Identify which cell holds the provided text, then report its (X, Y) central coordinate. 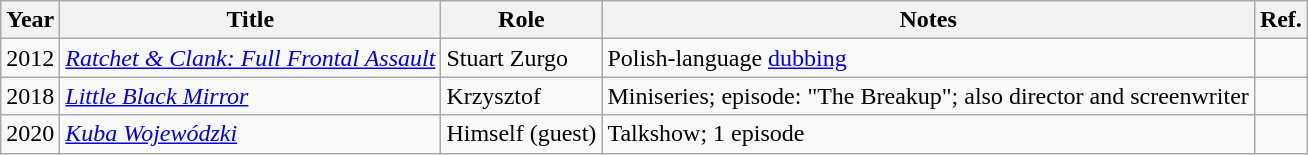
2018 (30, 96)
Polish-language dubbing (928, 58)
Stuart Zurgo (522, 58)
Notes (928, 20)
Talkshow; 1 episode (928, 134)
Himself (guest) (522, 134)
2020 (30, 134)
Krzysztof (522, 96)
Year (30, 20)
2012 (30, 58)
Role (522, 20)
Little Black Mirror (250, 96)
Miniseries; episode: "The Breakup"; also director and screenwriter (928, 96)
Ratchet & Clank: Full Frontal Assault (250, 58)
Ref. (1280, 20)
Kuba Wojewódzki (250, 134)
Title (250, 20)
